Provide the (x, y) coordinate of the cell's center where the given text is located.  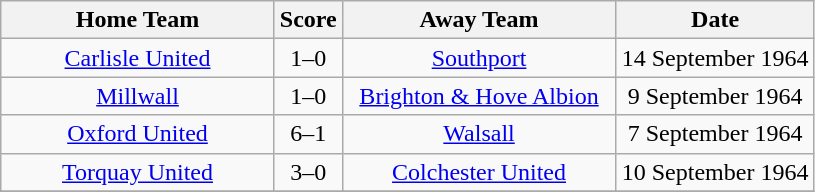
6–1 (308, 134)
3–0 (308, 172)
Colchester United (479, 172)
Millwall (138, 96)
14 September 1964 (716, 58)
Southport (479, 58)
10 September 1964 (716, 172)
Carlisle United (138, 58)
Torquay United (138, 172)
Home Team (138, 20)
9 September 1964 (716, 96)
Brighton & Hove Albion (479, 96)
7 September 1964 (716, 134)
Away Team (479, 20)
Oxford United (138, 134)
Date (716, 20)
Walsall (479, 134)
Score (308, 20)
